Determine the [X, Y] coordinate at the center of the cell enclosing the given text.  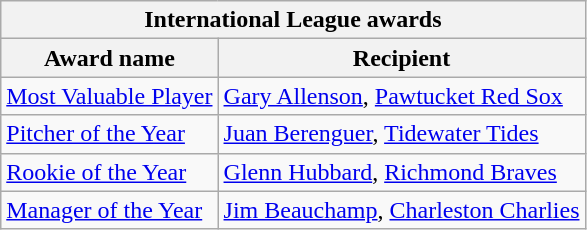
Glenn Hubbard, Richmond Braves [402, 172]
Gary Allenson, Pawtucket Red Sox [402, 96]
Pitcher of the Year [110, 134]
Most Valuable Player [110, 96]
Award name [110, 58]
Manager of the Year [110, 210]
International League awards [293, 20]
Rookie of the Year [110, 172]
Recipient [402, 58]
Juan Berenguer, Tidewater Tides [402, 134]
Jim Beauchamp, Charleston Charlies [402, 210]
